Provide the (X, Y) coordinate of the cell's center where the given text is located.  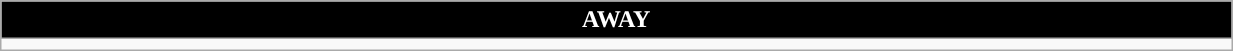
AWAY (616, 20)
